Scan for the cell matching the given text and deliver its [x, y] coordinate at center. 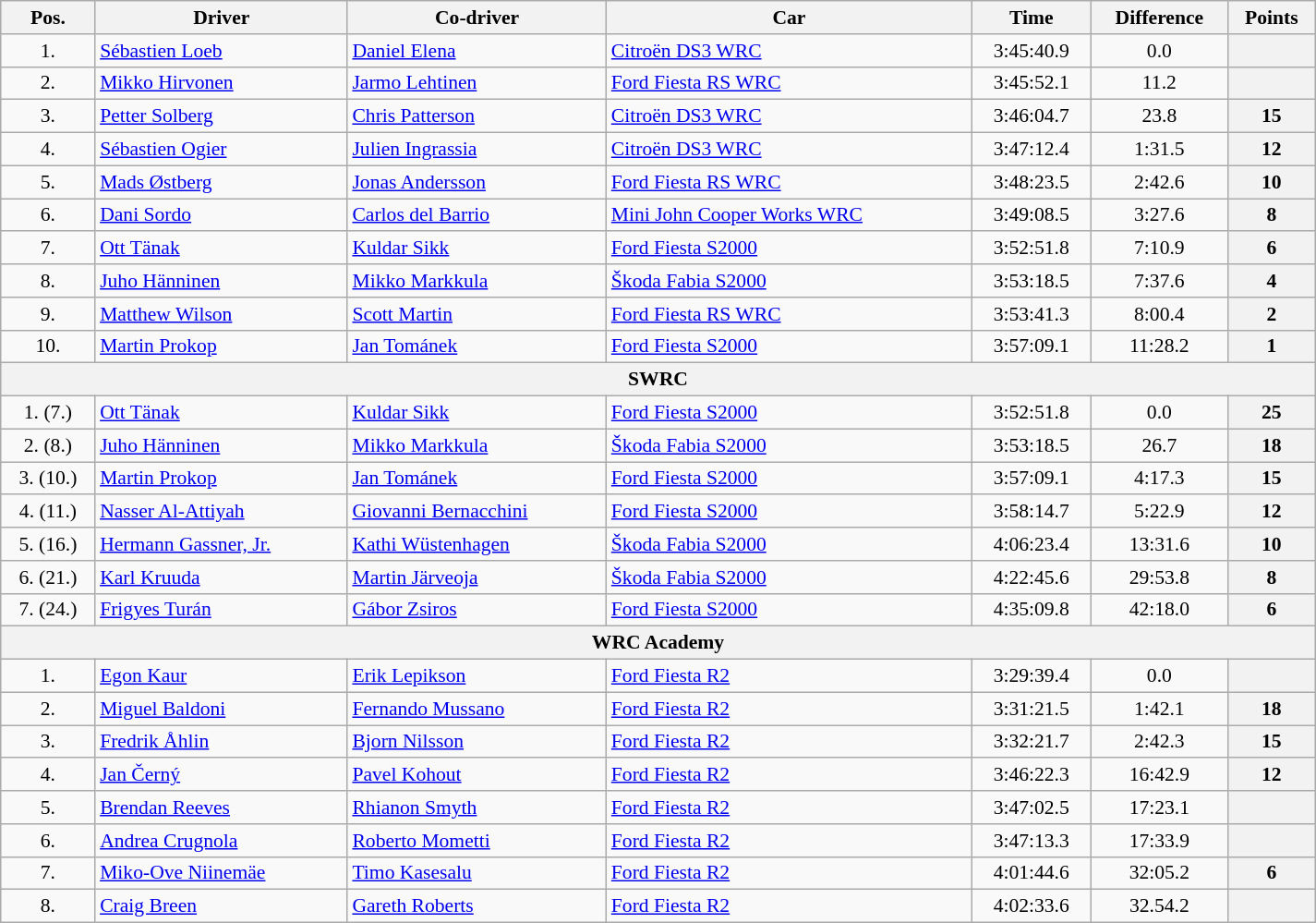
26.7 [1159, 445]
16:42.9 [1159, 775]
Fredrik Åhlin [222, 742]
Frigyes Turán [222, 610]
2 [1271, 314]
Nasser Al-Attiyah [222, 512]
Jan Černý [222, 775]
4:17.3 [1159, 479]
32.54.2 [1159, 906]
11.2 [1159, 83]
3:29:39.4 [1031, 676]
9. [48, 314]
Scott Martin [477, 314]
3:47:13.3 [1031, 841]
1:31.5 [1159, 150]
Rhianon Smyth [477, 808]
Martin Järveoja [477, 577]
25 [1271, 413]
4:22:45.6 [1031, 577]
4 [1271, 281]
7:10.9 [1159, 249]
2:42.3 [1159, 742]
4:35:09.8 [1031, 610]
Pos. [48, 18]
3:47:02.5 [1031, 808]
13:31.6 [1159, 544]
3:31:21.5 [1031, 709]
1 [1271, 346]
3:45:52.1 [1031, 83]
1. (7.) [48, 413]
3:46:04.7 [1031, 116]
Miguel Baldoni [222, 709]
7:37.6 [1159, 281]
3:47:12.4 [1031, 150]
Sébastien Loeb [222, 51]
5:22.9 [1159, 512]
WRC Academy [658, 643]
Matthew Wilson [222, 314]
Carlos del Barrio [477, 215]
32:05.2 [1159, 873]
Mini John Cooper Works WRC [789, 215]
Roberto Mometti [477, 841]
3:53:41.3 [1031, 314]
Gábor Zsiros [477, 610]
Bjorn Nilsson [477, 742]
29:53.8 [1159, 577]
3:46:22.3 [1031, 775]
17:23.1 [1159, 808]
5. (16.) [48, 544]
Karl Kruuda [222, 577]
Chris Patterson [477, 116]
10. [48, 346]
3:48:23.5 [1031, 182]
Erik Lepikson [477, 676]
6. (21.) [48, 577]
Egon Kaur [222, 676]
SWRC [658, 380]
4:02:33.6 [1031, 906]
8:00.4 [1159, 314]
Miko-Ove Niinemäe [222, 873]
3:32:21.7 [1031, 742]
Kathi Wüstenhagen [477, 544]
Pavel Kohout [477, 775]
Daniel Elena [477, 51]
Jonas Andersson [477, 182]
7. (24.) [48, 610]
42:18.0 [1159, 610]
Driver [222, 18]
Hermann Gassner, Jr. [222, 544]
Giovanni Bernacchini [477, 512]
Sébastien Ogier [222, 150]
Difference [1159, 18]
Gareth Roberts [477, 906]
3:49:08.5 [1031, 215]
Mikko Hirvonen [222, 83]
23.8 [1159, 116]
Time [1031, 18]
Julien Ingrassia [477, 150]
Points [1271, 18]
Fernando Mussano [477, 709]
3:27.6 [1159, 215]
Mads Østberg [222, 182]
Craig Breen [222, 906]
4. (11.) [48, 512]
Dani Sordo [222, 215]
Andrea Crugnola [222, 841]
3:58:14.7 [1031, 512]
Jarmo Lehtinen [477, 83]
2:42.6 [1159, 182]
1:42.1 [1159, 709]
Car [789, 18]
Petter Solberg [222, 116]
11:28.2 [1159, 346]
17:33.9 [1159, 841]
3:45:40.9 [1031, 51]
Co-driver [477, 18]
3. (10.) [48, 479]
Timo Kasesalu [477, 873]
4:01:44.6 [1031, 873]
4:06:23.4 [1031, 544]
Brendan Reeves [222, 808]
2. (8.) [48, 445]
